Return (X, Y) of the center of cell containing provided text 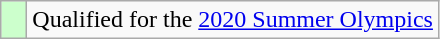
Qualified for the 2020 Summer Olympics (233, 20)
